For the text-containing cell, return its midpoint in [X, Y] coordinate format. 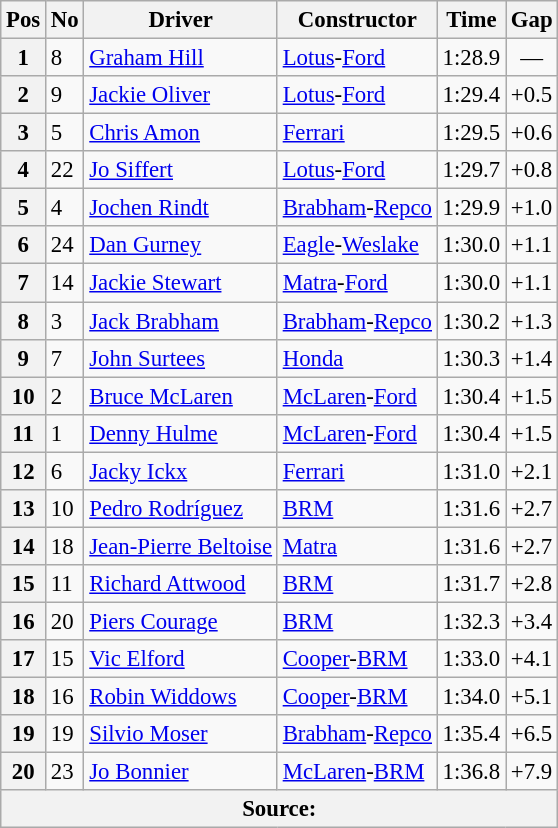
Source: [280, 809]
1:30.3 [471, 358]
13 [24, 509]
+0.6 [532, 133]
1:32.3 [471, 621]
Gap [532, 20]
+5.1 [532, 697]
Driver [180, 20]
Jo Siffert [180, 170]
+3.4 [532, 621]
Graham Hill [180, 58]
1:34.0 [471, 697]
1:36.8 [471, 772]
+0.5 [532, 95]
Jacky Ickx [180, 471]
+7.9 [532, 772]
Jochen Rindt [180, 208]
+0.8 [532, 170]
1:31.0 [471, 471]
1:35.4 [471, 734]
+1.3 [532, 321]
1:28.9 [471, 58]
Time [471, 20]
Chris Amon [180, 133]
+6.5 [532, 734]
Matra [357, 546]
Pedro Rodríguez [180, 509]
Silvio Moser [180, 734]
Constructor [357, 20]
Piers Courage [180, 621]
Honda [357, 358]
Jean-Pierre Beltoise [180, 546]
12 [24, 471]
Jo Bonnier [180, 772]
Denny Hulme [180, 433]
Jackie Oliver [180, 95]
John Surtees [180, 358]
1:33.0 [471, 659]
McLaren-BRM [357, 772]
17 [24, 659]
1:29.5 [471, 133]
— [532, 58]
1:29.9 [471, 208]
23 [65, 772]
Eagle-Weslake [357, 245]
+4.1 [532, 659]
+1.0 [532, 208]
Matra-Ford [357, 283]
Dan Gurney [180, 245]
Jackie Stewart [180, 283]
Richard Attwood [180, 584]
24 [65, 245]
22 [65, 170]
No [65, 20]
Pos [24, 20]
Jack Brabham [180, 321]
1:29.4 [471, 95]
Bruce McLaren [180, 396]
+2.1 [532, 471]
1:29.7 [471, 170]
Vic Elford [180, 659]
+2.8 [532, 584]
Robin Widdows [180, 697]
1:30.2 [471, 321]
+1.4 [532, 358]
1:31.7 [471, 584]
